Provide the [X, Y] coordinate of the cell's center where the given text is located.  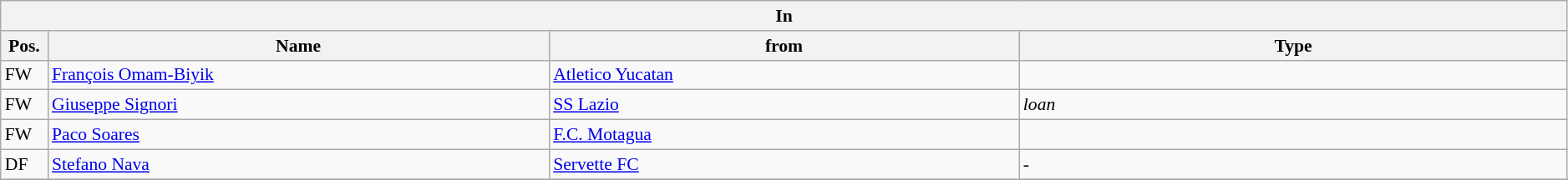
loan [1293, 105]
Paco Soares [298, 135]
Stefano Nava [298, 164]
François Omam-Biyik [298, 75]
In [784, 16]
Pos. [24, 46]
SS Lazio [784, 105]
F.C. Motagua [784, 135]
from [784, 46]
Type [1293, 46]
Giuseppe Signori [298, 105]
Name [298, 46]
Servette FC [784, 164]
- [1293, 164]
DF [24, 164]
Atletico Yucatan [784, 75]
